For the text-containing cell, return its midpoint in (x, y) coordinate format. 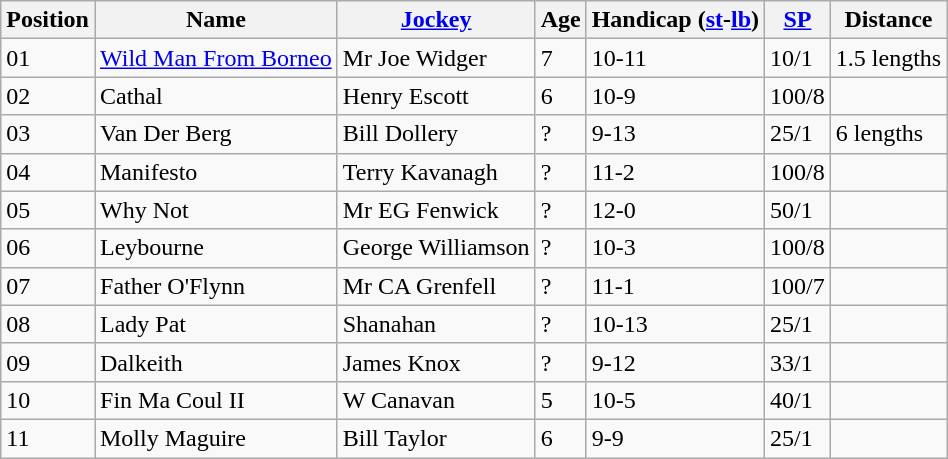
Cathal (216, 96)
Van Der Berg (216, 134)
11-2 (675, 172)
07 (48, 286)
Shanahan (436, 324)
SP (798, 20)
10-5 (675, 400)
08 (48, 324)
11 (48, 438)
Mr EG Fenwick (436, 210)
George Williamson (436, 248)
40/1 (798, 400)
Mr CA Grenfell (436, 286)
10/1 (798, 58)
10-3 (675, 248)
W Canavan (436, 400)
33/1 (798, 362)
Mr Joe Widger (436, 58)
1.5 lengths (888, 58)
100/7 (798, 286)
Terry Kavanagh (436, 172)
02 (48, 96)
Manifesto (216, 172)
6 lengths (888, 134)
Wild Man From Borneo (216, 58)
12-0 (675, 210)
Why Not (216, 210)
Lady Pat (216, 324)
9-9 (675, 438)
10-11 (675, 58)
9-13 (675, 134)
Distance (888, 20)
Position (48, 20)
Jockey (436, 20)
01 (48, 58)
05 (48, 210)
7 (560, 58)
Fin Ma Coul II (216, 400)
04 (48, 172)
Henry Escott (436, 96)
James Knox (436, 362)
06 (48, 248)
Leybourne (216, 248)
Molly Maguire (216, 438)
5 (560, 400)
Handicap (st-lb) (675, 20)
10-9 (675, 96)
10-13 (675, 324)
10 (48, 400)
Name (216, 20)
50/1 (798, 210)
Father O'Flynn (216, 286)
Dalkeith (216, 362)
03 (48, 134)
9-12 (675, 362)
09 (48, 362)
Bill Dollery (436, 134)
11-1 (675, 286)
Bill Taylor (436, 438)
Age (560, 20)
